Pinpoint the cell where the given text exists, returning its (X, Y) midpoint coordinate. 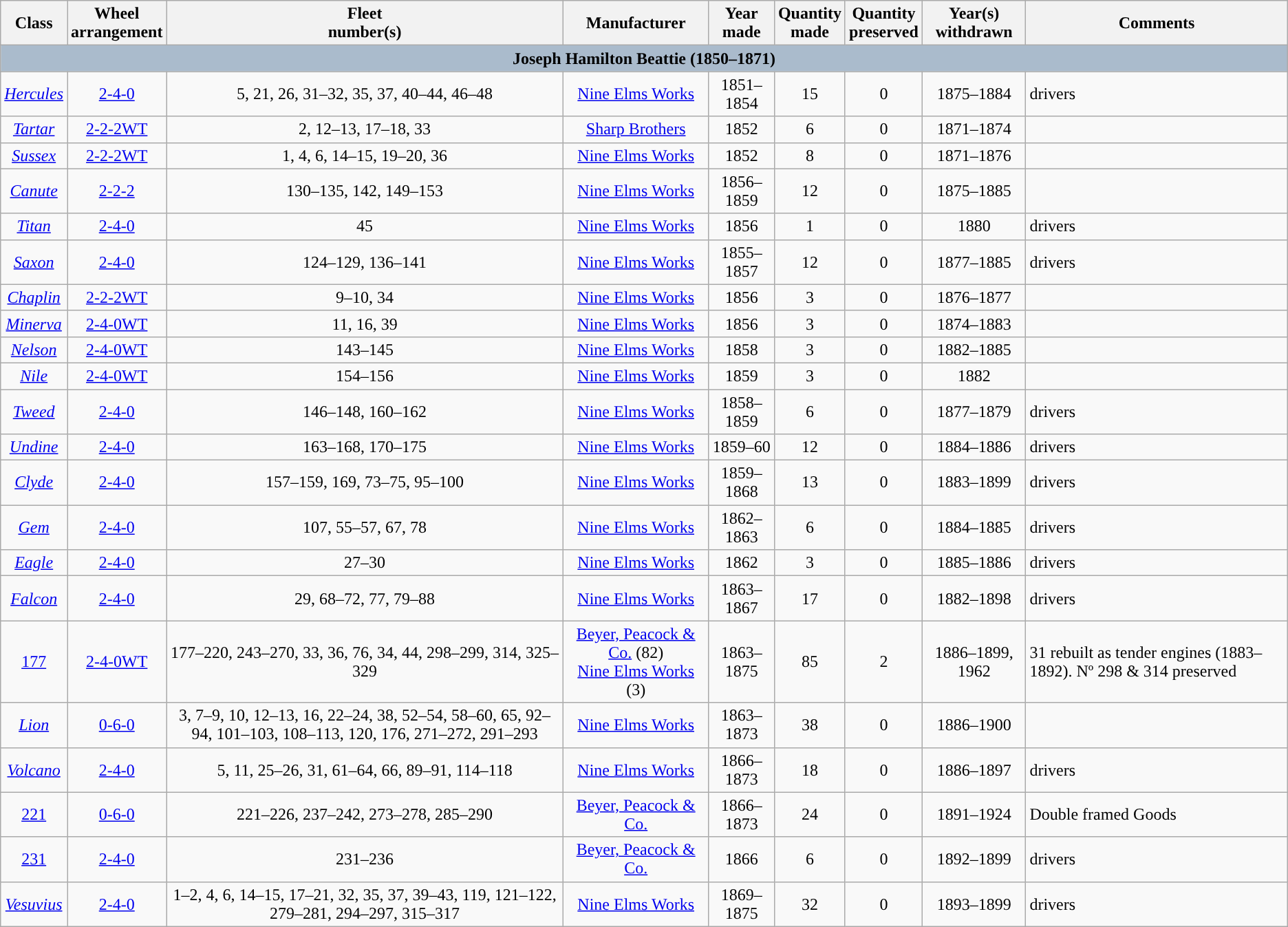
1851–1854 (742, 94)
154–156 (365, 376)
1876–1877 (974, 297)
85 (809, 662)
Quantitypreserved (883, 23)
31 rebuilt as tender engines (1883–1892). Nº 298 & 314 preserved (1157, 662)
13 (809, 483)
1862 (742, 563)
Beyer, Peacock & Co. (82)Nine Elms Works (3) (636, 662)
8 (809, 156)
1886–1900 (974, 725)
Minerva (34, 323)
1871–1874 (974, 129)
Wheelarrangement (117, 23)
Year made (742, 23)
2-2-2 (117, 191)
1875–1885 (974, 191)
1856–1859 (742, 191)
29, 68–72, 77, 79–88 (365, 599)
1863–1875 (742, 662)
Tartar (34, 129)
1874–1883 (974, 323)
1882–1885 (974, 350)
Nile (34, 376)
1882 (974, 376)
1, 4, 6, 14–15, 19–20, 36 (365, 156)
1862–1863 (742, 527)
1863–1873 (742, 725)
Quantitymade (809, 23)
17 (809, 599)
45 (365, 226)
Sharp Brothers (636, 129)
107, 55–57, 67, 78 (365, 527)
Volcano (34, 769)
163–168, 170–175 (365, 447)
146–148, 160–162 (365, 412)
Falcon (34, 599)
231–236 (365, 859)
Tweed (34, 412)
177–220, 243–270, 33, 36, 76, 34, 44, 298–299, 314, 325–329 (365, 662)
1877–1885 (974, 262)
1875–1884 (974, 94)
Lion (34, 725)
Saxon (34, 262)
130–135, 142, 149–153 (365, 191)
221 (34, 815)
11, 16, 39 (365, 323)
Chaplin (34, 297)
Hercules (34, 94)
177 (34, 662)
1855–1857 (742, 262)
1 (809, 226)
9–10, 34 (365, 297)
Class (34, 23)
5, 11, 25–26, 31, 61–64, 66, 89–91, 114–118 (365, 769)
Joseph Hamilton Beattie (1850–1871) (644, 58)
Clyde (34, 483)
15 (809, 94)
1884–1886 (974, 447)
Manufacturer (636, 23)
Comments (1157, 23)
1859–60 (742, 447)
1885–1886 (974, 563)
1859 (742, 376)
124–129, 136–141 (365, 262)
Double framed Goods (1157, 815)
1883–1899 (974, 483)
3, 7–9, 10, 12–13, 16, 22–24, 38, 52–54, 58–60, 65, 92–94, 101–103, 108–113, 120, 176, 271–272, 291–293 (365, 725)
1893–1899 (974, 904)
5, 21, 26, 31–32, 35, 37, 40–44, 46–48 (365, 94)
32 (809, 904)
1877–1879 (974, 412)
1863–1867 (742, 599)
Year(s)withdrawn (974, 23)
Nelson (34, 350)
2, 12–13, 17–18, 33 (365, 129)
Eagle (34, 563)
1882–1898 (974, 599)
1880 (974, 226)
231 (34, 859)
1891–1924 (974, 815)
27–30 (365, 563)
157–159, 169, 73–75, 95–100 (365, 483)
221–226, 237–242, 273–278, 285–290 (365, 815)
24 (809, 815)
18 (809, 769)
Sussex (34, 156)
1886–1897 (974, 769)
Vesuvius (34, 904)
1859–1868 (742, 483)
Undine (34, 447)
1892–1899 (974, 859)
1858 (742, 350)
1858–1859 (742, 412)
143–145 (365, 350)
1886–1899, 1962 (974, 662)
1869–1875 (742, 904)
Fleetnumber(s) (365, 23)
1884–1885 (974, 527)
1871–1876 (974, 156)
1866 (742, 859)
2 (883, 662)
38 (809, 725)
Gem (34, 527)
Canute (34, 191)
Titan (34, 226)
1–2, 4, 6, 14–15, 17–21, 32, 35, 37, 39–43, 119, 121–122, 279–281, 294–297, 315–317 (365, 904)
